Search for the cell housing the specified text and yield its [X, Y] center coordinate. 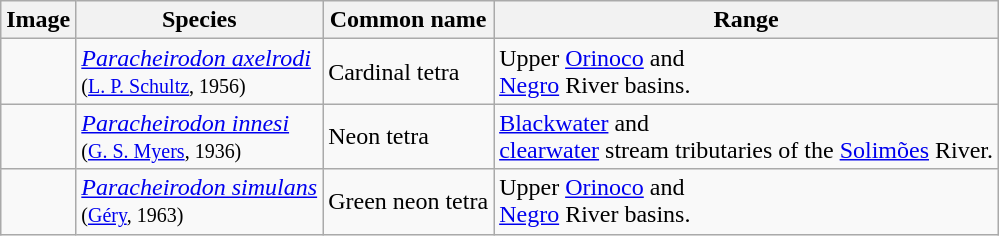
Paracheirodon simulans(Géry, 1963) [200, 202]
Neon tetra [408, 136]
Species [200, 20]
Range [746, 20]
Common name [408, 20]
Blackwater andclearwater stream tributaries of the Solimões River. [746, 136]
Cardinal tetra [408, 72]
Paracheirodon axelrodi(L. P. Schultz, 1956) [200, 72]
Image [38, 20]
Green neon tetra [408, 202]
Paracheirodon innesi(G. S. Myers, 1936) [200, 136]
